Find where the given text appears and provide that cell's center as (x, y) coordinate. 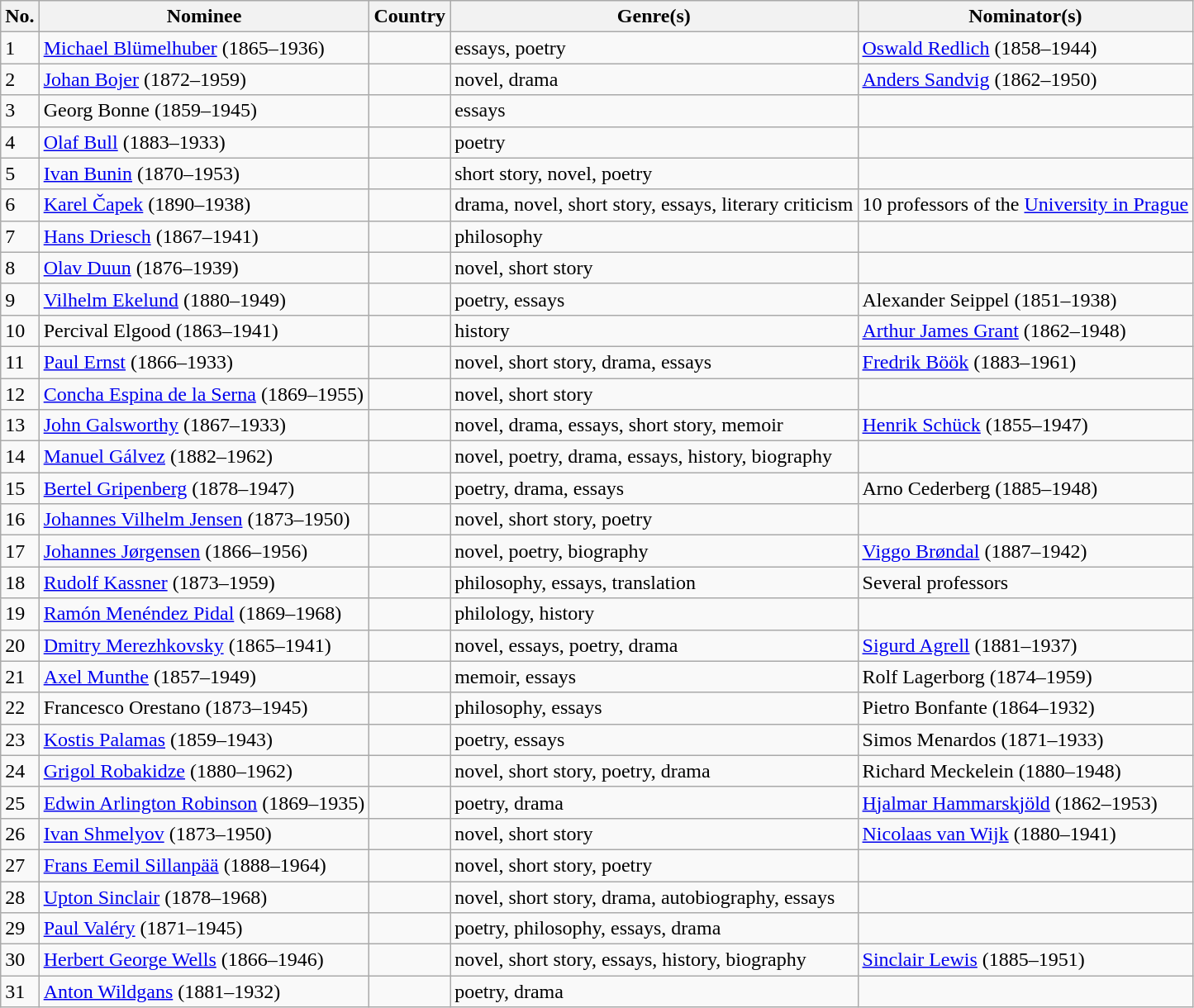
Ivan Bunin (1870–1953) (204, 174)
Simos Menardos (1871–1933) (1025, 739)
Richard Meckelein (1880–1948) (1025, 771)
7 (20, 236)
31 (20, 991)
No. (20, 17)
Nominee (204, 17)
Johannes Jørgensen (1866–1956) (204, 551)
Hjalmar Hammarskjöld (1862–1953) (1025, 802)
5 (20, 174)
4 (20, 142)
18 (20, 582)
Nicolaas van Wijk (1880–1941) (1025, 834)
philosophy, essays (654, 708)
novel, essays, poetry, drama (654, 645)
Several professors (1025, 582)
Johannes Vilhelm Jensen (1873–1950) (204, 520)
novel, drama, essays, short story, memoir (654, 426)
6 (20, 205)
26 (20, 834)
13 (20, 426)
Michael Blümelhuber (1865–1936) (204, 48)
Georg Bonne (1859–1945) (204, 111)
23 (20, 739)
novel, poetry, drama, essays, history, biography (654, 457)
30 (20, 960)
Olav Duun (1876–1939) (204, 268)
philosophy, essays, translation (654, 582)
Rudolf Kassner (1873–1959) (204, 582)
drama, novel, short story, essays, literary criticism (654, 205)
Ramón Menéndez Pidal (1869–1968) (204, 614)
10 (20, 330)
24 (20, 771)
10 professors of the University in Prague (1025, 205)
2 (20, 79)
Oswald Redlich (1858–1944) (1025, 48)
15 (20, 488)
memoir, essays (654, 677)
28 (20, 896)
Concha Espina de la Serna (1869–1955) (204, 394)
novel, short story, drama, autobiography, essays (654, 896)
Rolf Lagerborg (1874–1959) (1025, 677)
Henrik Schück (1855–1947) (1025, 426)
Country (410, 17)
Manuel Gálvez (1882–1962) (204, 457)
Genre(s) (654, 17)
Pietro Bonfante (1864–1932) (1025, 708)
Sigurd Agrell (1881–1937) (1025, 645)
25 (20, 802)
Karel Čapek (1890–1938) (204, 205)
novel, drama (654, 79)
John Galsworthy (1867–1933) (204, 426)
19 (20, 614)
Frans Eemil Sillanpää (1888–1964) (204, 865)
philosophy (654, 236)
Anders Sandvig (1862–1950) (1025, 79)
9 (20, 299)
Ivan Shmelyov (1873–1950) (204, 834)
27 (20, 865)
poetry, philosophy, essays, drama (654, 929)
Vilhelm Ekelund (1880–1949) (204, 299)
poetry (654, 142)
Francesco Orestano (1873–1945) (204, 708)
1 (20, 48)
history (654, 330)
Paul Valéry (1871–1945) (204, 929)
Upton Sinclair (1878–1968) (204, 896)
16 (20, 520)
Axel Munthe (1857–1949) (204, 677)
Bertel Gripenberg (1878–1947) (204, 488)
29 (20, 929)
novel, short story, drama, essays (654, 362)
Olaf Bull (1883–1933) (204, 142)
14 (20, 457)
Sinclair Lewis (1885–1951) (1025, 960)
Herbert George Wells (1866–1946) (204, 960)
22 (20, 708)
Arthur James Grant (1862–1948) (1025, 330)
8 (20, 268)
essays (654, 111)
Anton Wildgans (1881–1932) (204, 991)
essays, poetry (654, 48)
Fredrik Böök (1883–1961) (1025, 362)
short story, novel, poetry (654, 174)
17 (20, 551)
philology, history (654, 614)
3 (20, 111)
novel, poetry, biography (654, 551)
Nominator(s) (1025, 17)
Kostis Palamas (1859–1943) (204, 739)
Percival Elgood (1863–1941) (204, 330)
Viggo Brøndal (1887–1942) (1025, 551)
poetry, drama, essays (654, 488)
Dmitry Merezhkovsky (1865–1941) (204, 645)
11 (20, 362)
novel, short story, poetry, drama (654, 771)
Alexander Seippel (1851–1938) (1025, 299)
20 (20, 645)
Arno Cederberg (1885–1948) (1025, 488)
21 (20, 677)
Edwin Arlington Robinson (1869–1935) (204, 802)
12 (20, 394)
novel, short story, essays, history, biography (654, 960)
Johan Bojer (1872–1959) (204, 79)
Paul Ernst (1866–1933) (204, 362)
Grigol Robakidze (1880–1962) (204, 771)
Hans Driesch (1867–1941) (204, 236)
